Determine the [x, y] coordinate at the center of the cell enclosing the given text.  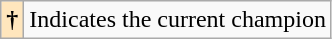
Indicates the current champion [178, 20]
† [12, 20]
